Provide the [x, y] coordinate of the cell's center where the given text is located.  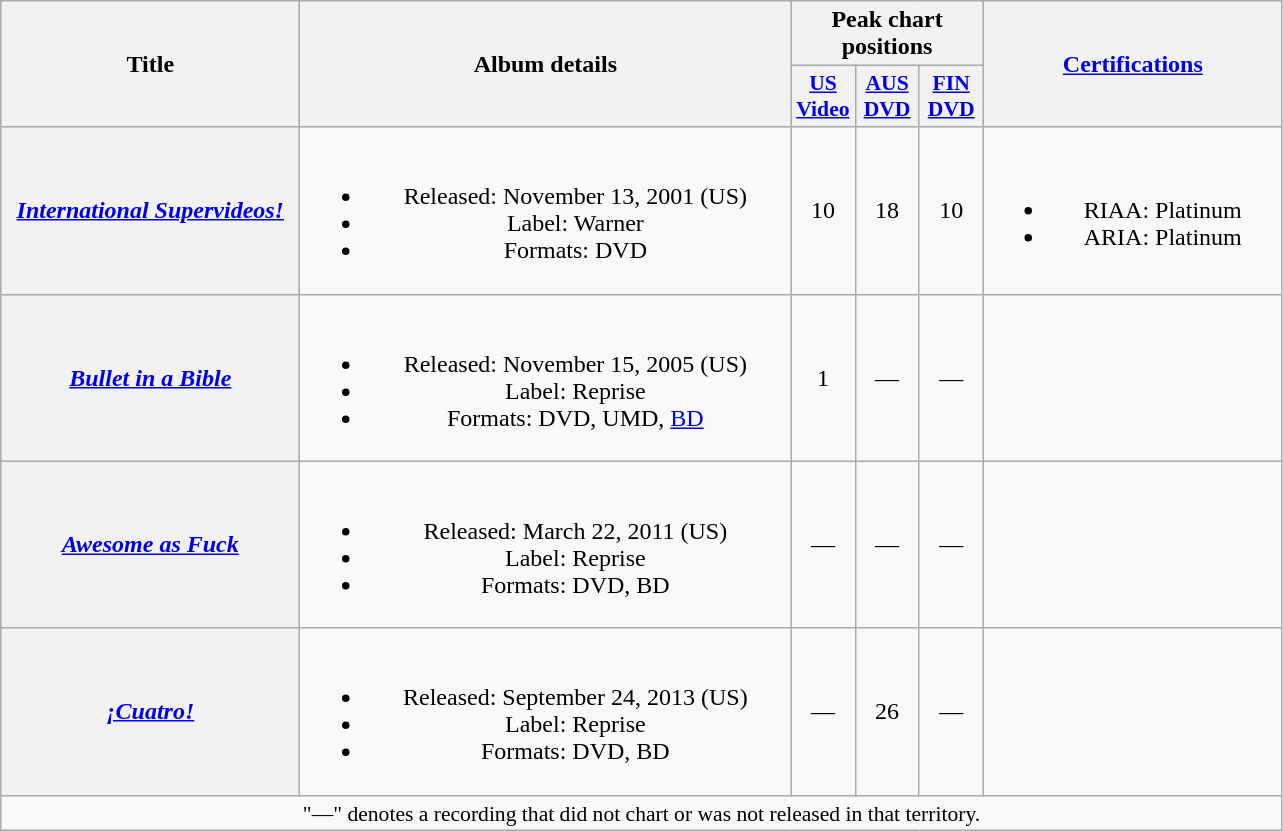
Released: September 24, 2013 (US)Label: RepriseFormats: DVD, BD [546, 712]
¡Cuatro! [150, 712]
26 [887, 712]
1 [823, 378]
USVideo [823, 96]
RIAA: PlatinumARIA: Platinum [1132, 210]
Awesome as Fuck [150, 544]
Released: March 22, 2011 (US)Label: RepriseFormats: DVD, BD [546, 544]
Certifications [1132, 64]
"—" denotes a recording that did not chart or was not released in that territory. [642, 813]
Released: November 15, 2005 (US)Label: RepriseFormats: DVD, UMD, BD [546, 378]
Peak chart positions [887, 34]
AUSDVD [887, 96]
Title [150, 64]
Bullet in a Bible [150, 378]
International Supervideos! [150, 210]
Album details [546, 64]
18 [887, 210]
FINDVD [951, 96]
Released: November 13, 2001 (US)Label: WarnerFormats: DVD [546, 210]
